For the text-containing cell, return its midpoint in (X, Y) coordinate format. 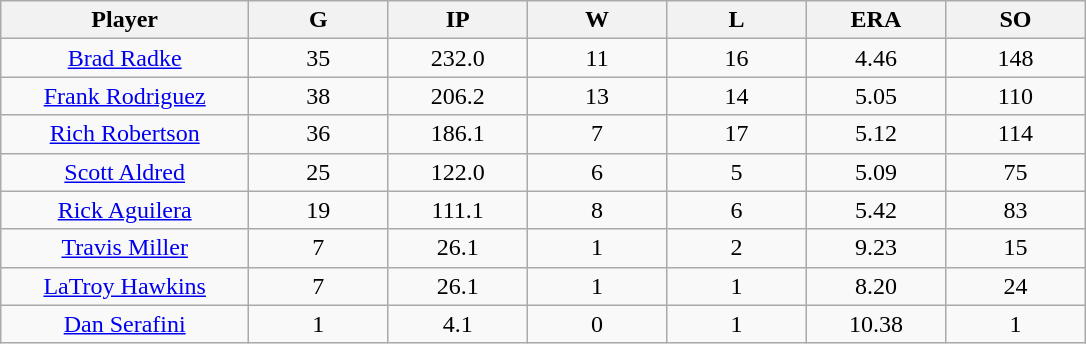
14 (736, 96)
4.46 (876, 58)
10.38 (876, 324)
114 (1016, 134)
206.2 (458, 96)
186.1 (458, 134)
5.05 (876, 96)
16 (736, 58)
0 (596, 324)
8.20 (876, 286)
Scott Aldred (125, 172)
4.1 (458, 324)
17 (736, 134)
38 (318, 96)
11 (596, 58)
5.42 (876, 210)
2 (736, 248)
19 (318, 210)
148 (1016, 58)
SO (1016, 20)
36 (318, 134)
111.1 (458, 210)
25 (318, 172)
75 (1016, 172)
9.23 (876, 248)
G (318, 20)
8 (596, 210)
Rick Aguilera (125, 210)
LaTroy Hawkins (125, 286)
13 (596, 96)
24 (1016, 286)
Rich Robertson (125, 134)
110 (1016, 96)
15 (1016, 248)
Frank Rodriguez (125, 96)
Player (125, 20)
Dan Serafini (125, 324)
5.12 (876, 134)
35 (318, 58)
5 (736, 172)
W (596, 20)
122.0 (458, 172)
Travis Miller (125, 248)
L (736, 20)
Brad Radke (125, 58)
232.0 (458, 58)
83 (1016, 210)
IP (458, 20)
5.09 (876, 172)
ERA (876, 20)
